Output the [x, y] coordinate of the center of the cell containing the given text.  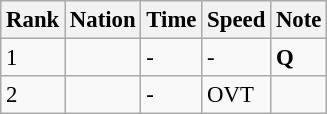
OVT [236, 95]
1 [33, 58]
Q [299, 58]
Note [299, 20]
Rank [33, 20]
Speed [236, 20]
2 [33, 95]
Nation [103, 20]
Time [172, 20]
